Search for the cell housing the specified text and yield its (x, y) center coordinate. 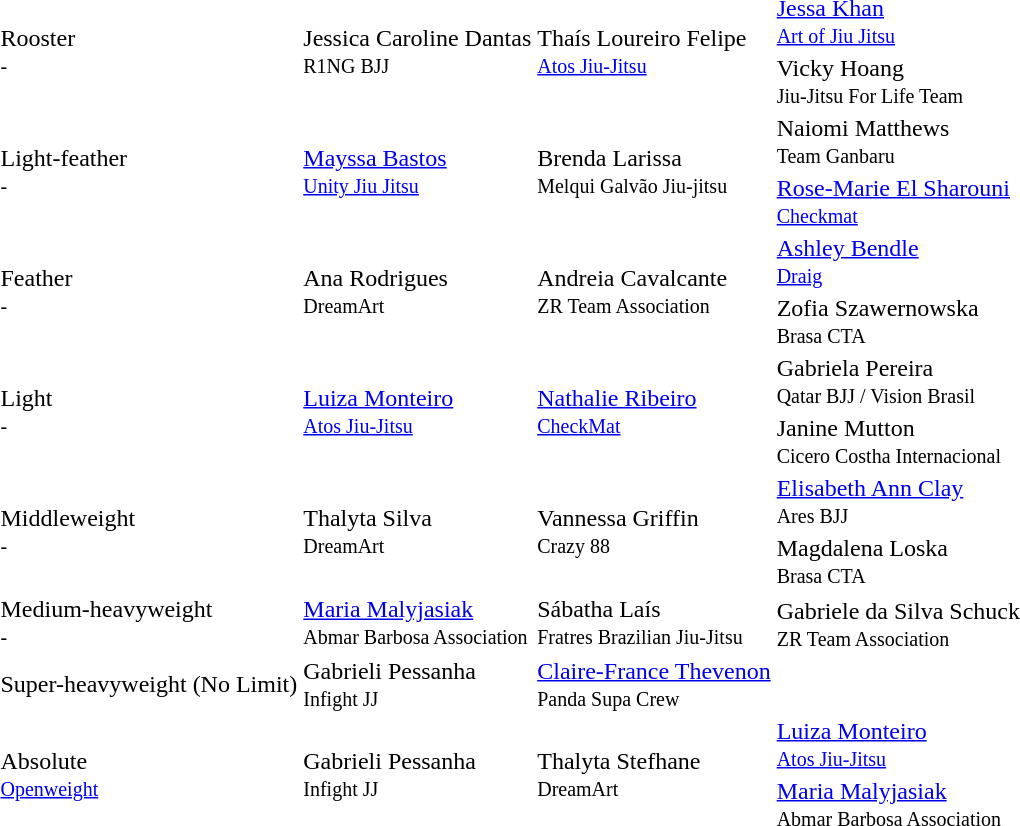
Luiza MonteiroAtos Jiu-Jitsu (418, 412)
Vannessa GriffinCrazy 88 (654, 532)
Thalyta SilvaDreamArt (418, 532)
Ana RodriguesDreamArt (418, 292)
Maria MalyjasiakAbmar Barbosa Association (418, 623)
Sábatha LaísFratres Brazilian Jiu-Jitsu (654, 623)
Claire-France ThevenonPanda Supa Crew (654, 684)
Mayssa BastosUnity Jiu Jitsu (418, 172)
Brenda LarissaMelqui Galvão Jiu-jitsu (654, 172)
Gabrieli PessanhaInfight JJ (418, 684)
Andreia CavalcanteZR Team Association (654, 292)
Nathalie RibeiroCheckMat (654, 412)
